Return (X, Y) of the center of cell containing provided text 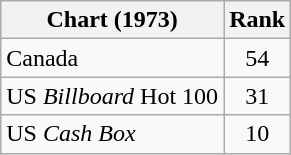
US Cash Box (112, 134)
US Billboard Hot 100 (112, 96)
Chart (1973) (112, 20)
31 (258, 96)
54 (258, 58)
Canada (112, 58)
10 (258, 134)
Rank (258, 20)
